Capture the cell that displays the provided text and extract its (X, Y) central coordinate. 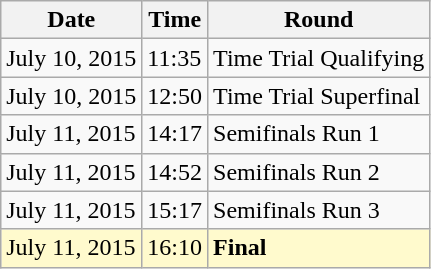
Semifinals Run 3 (319, 210)
15:17 (175, 210)
14:17 (175, 134)
Semifinals Run 2 (319, 172)
12:50 (175, 96)
Semifinals Run 1 (319, 134)
Final (319, 248)
14:52 (175, 172)
Round (319, 20)
16:10 (175, 248)
Time Trial Superfinal (319, 96)
Date (72, 20)
Time Trial Qualifying (319, 58)
Time (175, 20)
11:35 (175, 58)
